Identify which cell holds the provided text, then report its [X, Y] central coordinate. 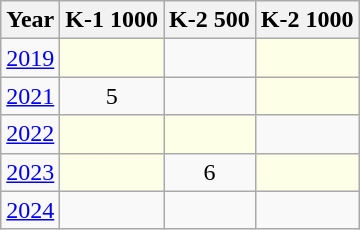
2021 [30, 96]
K-1 1000 [112, 20]
2019 [30, 58]
K-2 500 [210, 20]
2022 [30, 134]
K-2 1000 [307, 20]
Year [30, 20]
5 [112, 96]
2023 [30, 172]
6 [210, 172]
2024 [30, 210]
